Output the [X, Y] coordinate of the center of the cell containing the given text.  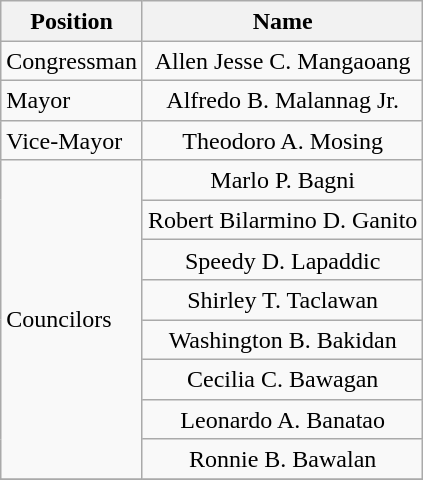
Shirley T. Taclawan [282, 300]
Washington B. Bakidan [282, 340]
Vice-Mayor [72, 140]
Mayor [72, 100]
Theodoro A. Mosing [282, 140]
Speedy D. Lapaddic [282, 260]
Cecilia C. Bawagan [282, 379]
Congressman [72, 61]
Councilors [72, 320]
Leonardo A. Banatao [282, 419]
Ronnie B. Bawalan [282, 459]
Alfredo B. Malannag Jr. [282, 100]
Position [72, 21]
Allen Jesse C. Mangaoang [282, 61]
Robert Bilarmino D. Ganito [282, 220]
Name [282, 21]
Marlo P. Bagni [282, 180]
